Output the [x, y] coordinate of the center of the cell containing the given text.  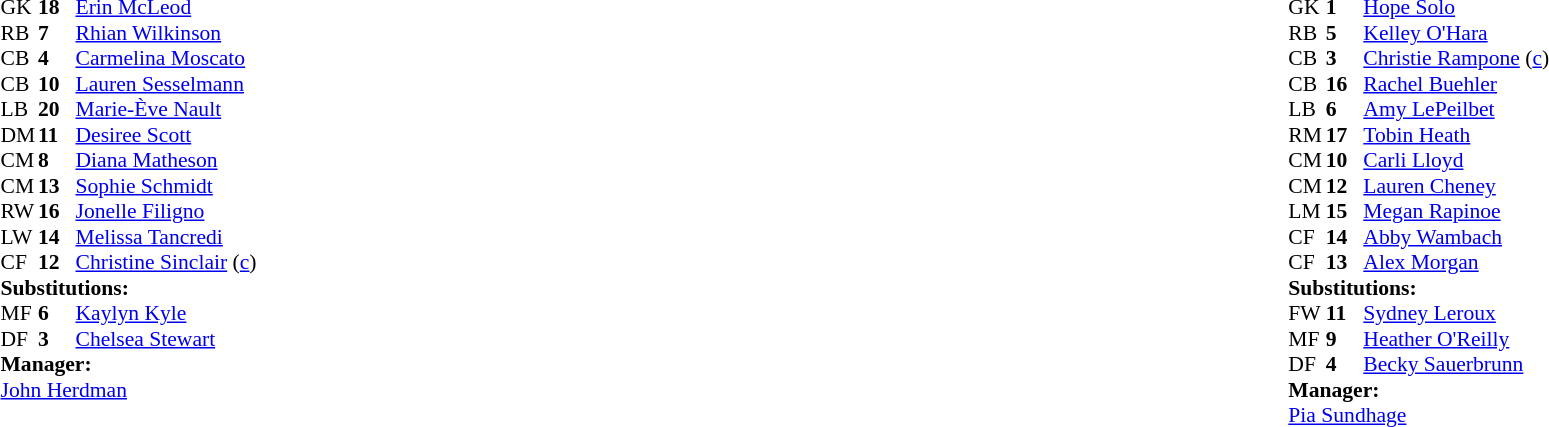
DM [19, 135]
FW [1307, 313]
Kelley O'Hara [1456, 33]
Sydney Leroux [1456, 313]
Megan Rapinoe [1456, 211]
Rhian Wilkinson [166, 33]
RM [1307, 135]
Heather O'Reilly [1456, 339]
Melissa Tancredi [166, 237]
Marie-Ève Nault [166, 109]
Abby Wambach [1456, 237]
20 [57, 109]
5 [1345, 33]
Lauren Cheney [1456, 186]
Diana Matheson [166, 161]
Christine Sinclair (c) [166, 263]
Sophie Schmidt [166, 186]
Christie Rampone (c) [1456, 59]
LW [19, 237]
8 [57, 161]
Kaylyn Kyle [166, 313]
Becky Sauerbrunn [1456, 365]
Chelsea Stewart [166, 339]
Amy LePeilbet [1456, 109]
Carmelina Moscato [166, 59]
LM [1307, 211]
Rachel Buehler [1456, 84]
Carli Lloyd [1456, 161]
Lauren Sesselmann [166, 84]
John Herdman [128, 390]
RW [19, 211]
9 [1345, 339]
15 [1345, 211]
Jonelle Filigno [166, 211]
17 [1345, 135]
Tobin Heath [1456, 135]
7 [57, 33]
Alex Morgan [1456, 263]
Desiree Scott [166, 135]
